Return the (X, Y) coordinate for the center point of the cell that contains the specified text.  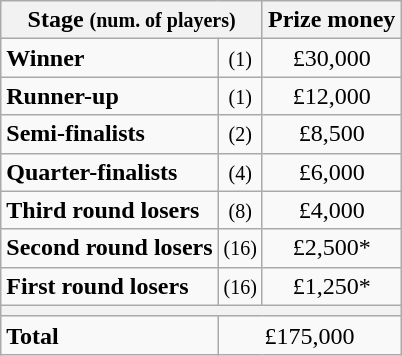
Total (110, 335)
First round losers (110, 286)
£30,000 (331, 58)
Stage (num. of players) (132, 20)
£175,000 (310, 335)
Prize money (331, 20)
(2) (240, 134)
£12,000 (331, 96)
£2,500* (331, 248)
£6,000 (331, 172)
Second round losers (110, 248)
Semi-finalists (110, 134)
£8,500 (331, 134)
(8) (240, 210)
(4) (240, 172)
Third round losers (110, 210)
Quarter-finalists (110, 172)
Winner (110, 58)
£4,000 (331, 210)
£1,250* (331, 286)
Runner-up (110, 96)
